Find where the given text appears and provide that cell's center as (x, y) coordinate. 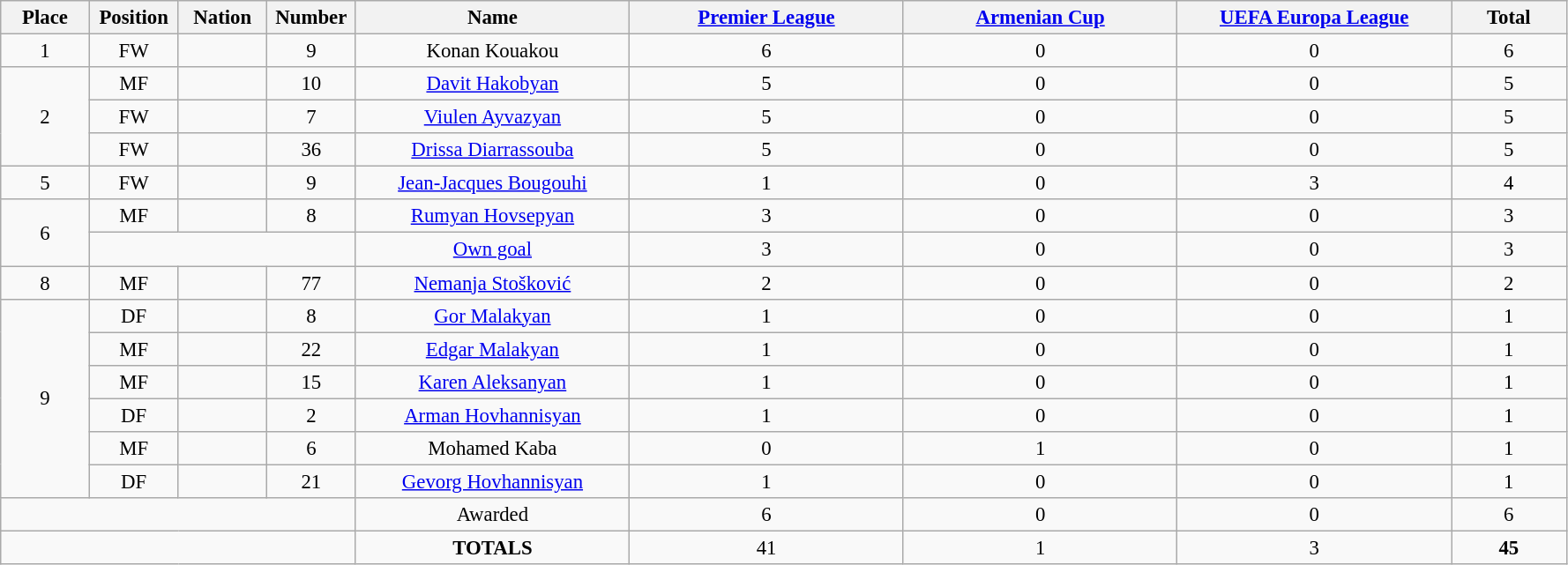
22 (312, 349)
Own goal (492, 249)
4 (1510, 183)
Total (1510, 18)
21 (312, 481)
Number (312, 18)
Edgar Malakyan (492, 349)
Awarded (492, 515)
Premier League (767, 18)
Viulen Ayvazyan (492, 117)
Davit Hakobyan (492, 84)
Jean-Jacques Bougouhi (492, 183)
Nemanja Stošković (492, 283)
Nation (222, 18)
36 (312, 150)
Konan Kouakou (492, 51)
Place (46, 18)
Drissa Diarrassouba (492, 150)
Arman Hovhannisyan (492, 415)
41 (767, 547)
Rumyan Hovsepyan (492, 216)
TOTALS (492, 547)
10 (312, 84)
Position (134, 18)
UEFA Europa League (1314, 18)
Karen Aleksanyan (492, 382)
77 (312, 283)
Armenian Cup (1041, 18)
Name (492, 18)
15 (312, 382)
Mohamed Kaba (492, 449)
Gevorg Hovhannisyan (492, 481)
Gor Malakyan (492, 316)
7 (312, 117)
45 (1510, 547)
